From the cell containing the given text, extract its center point as [x, y] coordinate. 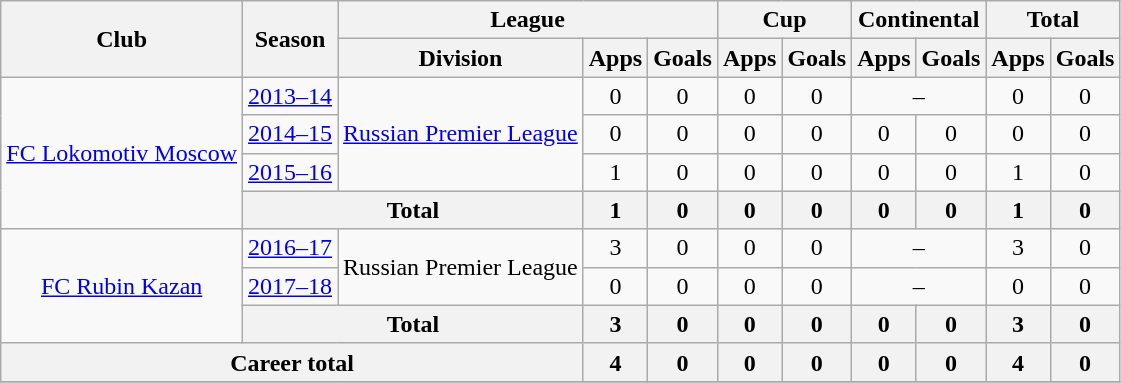
FC Rubin Kazan [122, 286]
2013–14 [290, 96]
Continental [919, 20]
Season [290, 39]
2017–18 [290, 286]
2014–15 [290, 134]
Division [461, 58]
FC Lokomotiv Moscow [122, 153]
2015–16 [290, 172]
Career total [292, 362]
2016–17 [290, 248]
Club [122, 39]
Cup [784, 20]
League [528, 20]
